Return the [X, Y] coordinate for the center point of the cell that contains the specified text.  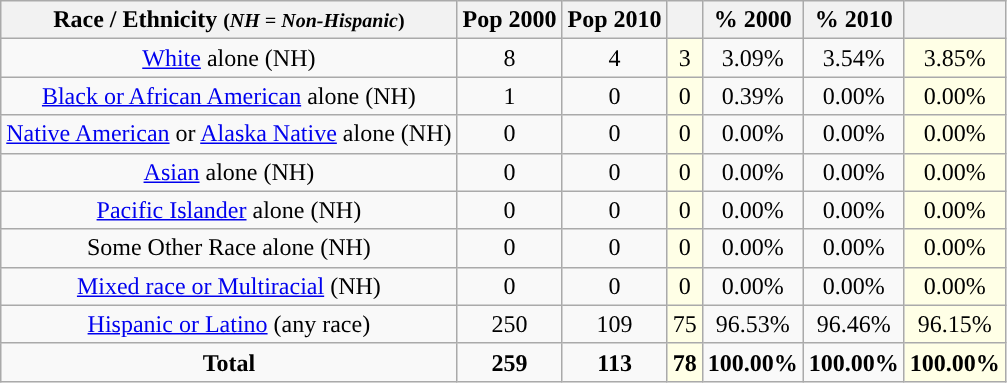
78 [684, 362]
Pacific Islander alone (NH) [229, 210]
Some Other Race alone (NH) [229, 248]
Pop 2000 [510, 20]
1 [510, 96]
0.39% [752, 96]
75 [684, 324]
3 [684, 58]
8 [510, 58]
3.54% [854, 58]
White alone (NH) [229, 58]
% 2000 [752, 20]
Mixed race or Multiracial (NH) [229, 286]
250 [510, 324]
259 [510, 362]
96.46% [854, 324]
% 2010 [854, 20]
Race / Ethnicity (NH = Non-Hispanic) [229, 20]
3.09% [752, 58]
4 [614, 58]
109 [614, 324]
Pop 2010 [614, 20]
Native American or Alaska Native alone (NH) [229, 134]
96.53% [752, 324]
96.15% [954, 324]
Hispanic or Latino (any race) [229, 324]
3.85% [954, 58]
Black or African American alone (NH) [229, 96]
Asian alone (NH) [229, 172]
113 [614, 362]
Total [229, 362]
